Capture the cell that displays the provided text and extract its (x, y) central coordinate. 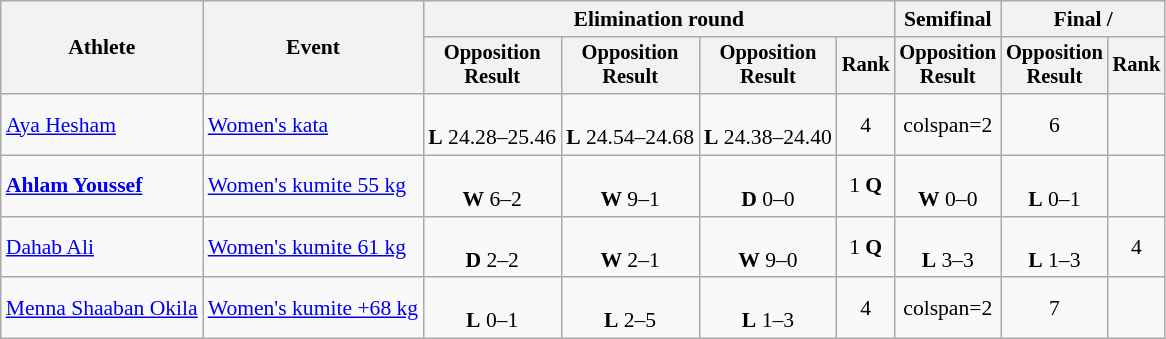
Event (314, 48)
Elimination round (658, 19)
Women's kumite 61 kg (314, 248)
L 24.38–24.40 (768, 124)
D 0–0 (768, 186)
Athlete (102, 48)
W 2–1 (630, 248)
W 6–2 (492, 186)
L 2–5 (630, 308)
Aya Hesham (102, 124)
L 24.28–25.46 (492, 124)
W 9–0 (768, 248)
6 (1054, 124)
Dahab Ali (102, 248)
Women's kumite +68 kg (314, 308)
Women's kumite 55 kg (314, 186)
L 24.54–24.68 (630, 124)
Menna Shaaban Okila (102, 308)
L 3–3 (948, 248)
D 2–2 (492, 248)
Final / (1083, 19)
W 0–0 (948, 186)
7 (1054, 308)
Semifinal (948, 19)
W 9–1 (630, 186)
Women's kata (314, 124)
Ahlam Youssef (102, 186)
